From the cell containing the given text, extract its center point as (X, Y) coordinate. 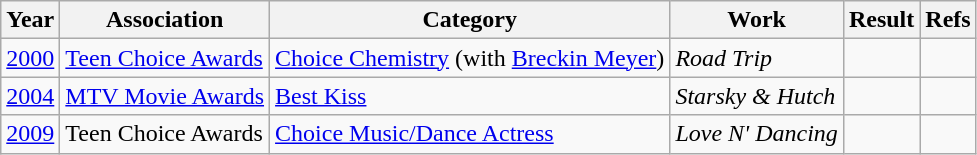
Love N' Dancing (757, 134)
Work (757, 20)
Choice Music/Dance Actress (470, 134)
Choice Chemistry (with Breckin Meyer) (470, 58)
Best Kiss (470, 96)
Year (30, 20)
Road Trip (757, 58)
Association (165, 20)
Category (470, 20)
Refs (948, 20)
2000 (30, 58)
Result (881, 20)
Starsky & Hutch (757, 96)
2004 (30, 96)
2009 (30, 134)
MTV Movie Awards (165, 96)
